Provide the (X, Y) coordinate of the cell's center where the given text is located.  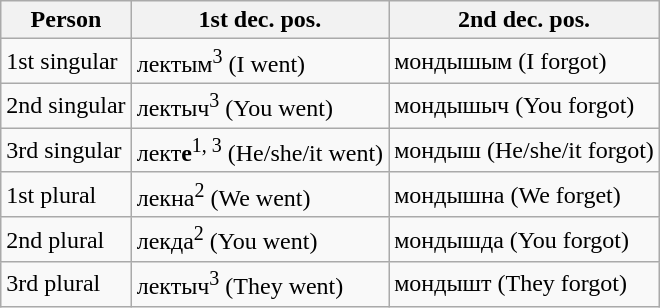
мондышда (You forgot) (524, 240)
1st dec. pos. (260, 20)
мондышым (I forgot) (524, 62)
лектыч3 (You went) (260, 106)
лектыч3 (They went) (260, 284)
лектым3 (I went) (260, 62)
3rd plural (66, 284)
мондышна (We forget) (524, 194)
3rd singular (66, 150)
мондышт (They forgot) (524, 284)
1st singular (66, 62)
2nd plural (66, 240)
лекда2 (You went) (260, 240)
1st plural (66, 194)
лекна2 (We went) (260, 194)
лекте1, 3 (He/she/it went) (260, 150)
2nd singular (66, 106)
Person (66, 20)
2nd dec. pos. (524, 20)
мондышыч (You forgot) (524, 106)
мондыш (He/she/it forgot) (524, 150)
